Detect which cell encompasses the target text, then output its [x, y] center coordinate. 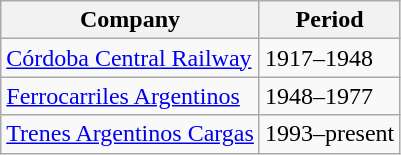
Córdoba Central Railway [130, 58]
1917–1948 [329, 58]
Period [329, 20]
Trenes Argentinos Cargas [130, 134]
1993–present [329, 134]
Company [130, 20]
1948–1977 [329, 96]
Ferrocarriles Argentinos [130, 96]
